Detect which cell encompasses the target text, then output its (X, Y) center coordinate. 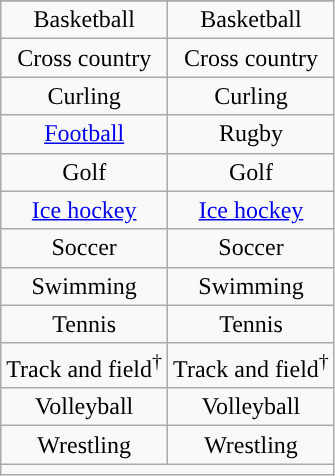
Football (84, 134)
Rugby (252, 134)
